Return the (X, Y) coordinate for the center point of the cell that contains the specified text.  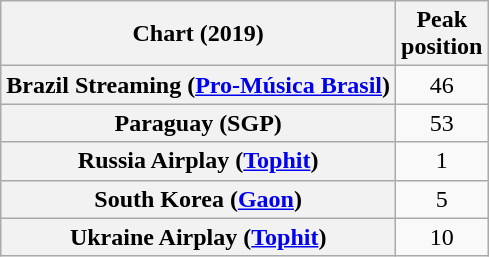
5 (442, 199)
10 (442, 237)
Ukraine Airplay (Tophit) (198, 237)
1 (442, 161)
Peakposition (442, 34)
Russia Airplay (Tophit) (198, 161)
South Korea (Gaon) (198, 199)
Brazil Streaming (Pro-Música Brasil) (198, 85)
46 (442, 85)
Paraguay (SGP) (198, 123)
53 (442, 123)
Chart (2019) (198, 34)
